Output the [x, y] coordinate of the center of the cell containing the given text.  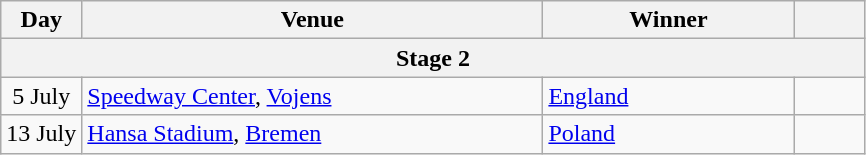
Speedway Center, Vojens [312, 96]
13 July [42, 134]
Poland [668, 134]
Day [42, 20]
Stage 2 [433, 58]
5 July [42, 96]
Winner [668, 20]
Hansa Stadium, Bremen [312, 134]
England [668, 96]
Venue [312, 20]
